Scan for the cell matching the given text and deliver its [X, Y] coordinate at center. 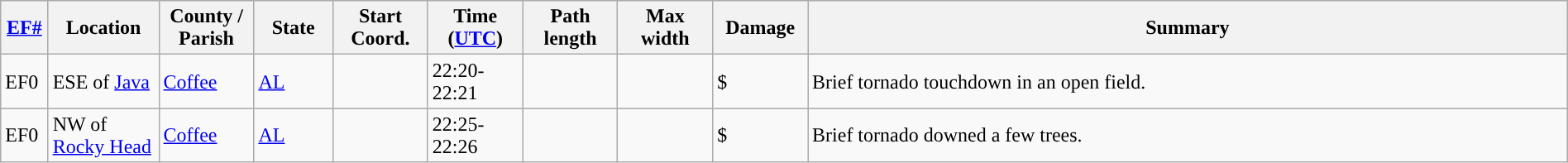
Location [103, 28]
22:20-22:21 [475, 81]
State [294, 28]
Damage [761, 28]
Time (UTC) [475, 28]
Path length [571, 28]
Summary [1188, 28]
Start Coord. [380, 28]
NW of Rocky Head [103, 136]
County / Parish [207, 28]
22:25-22:26 [475, 136]
EF# [25, 28]
Brief tornado downed a few trees. [1188, 136]
Max width [665, 28]
ESE of Java [103, 81]
Brief tornado touchdown in an open field. [1188, 81]
